Capture the cell that displays the provided text and extract its [x, y] central coordinate. 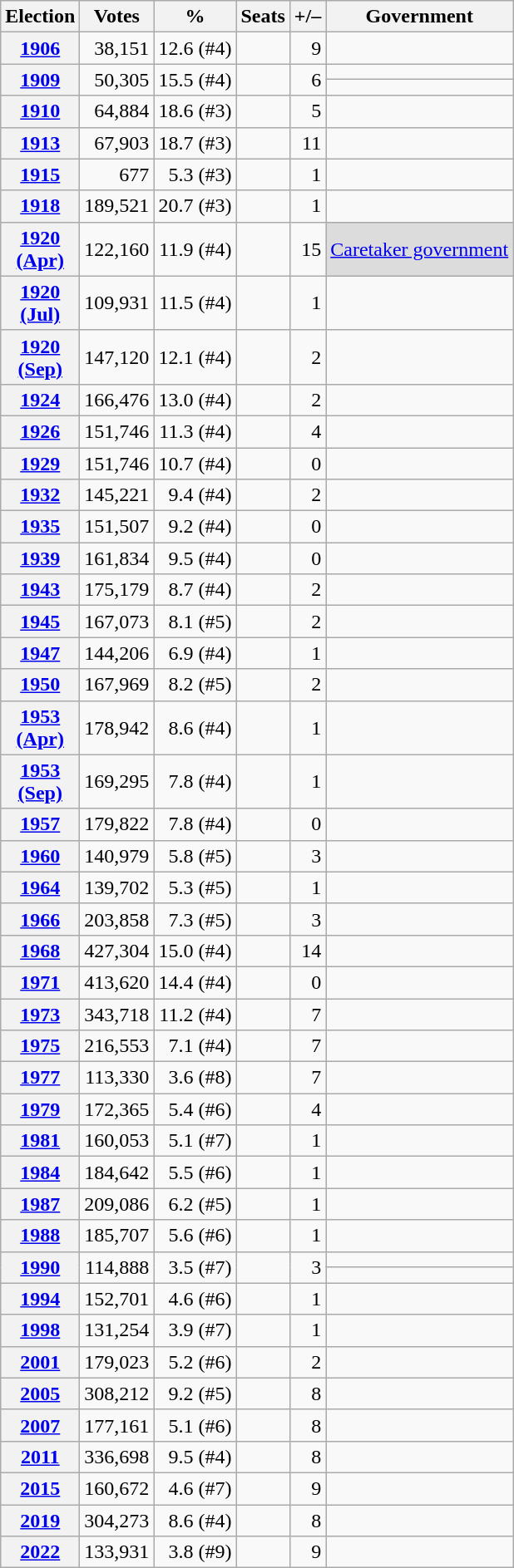
1973 [40, 1015]
5.4 (#6) [195, 1109]
5.1 (#7) [195, 1141]
139,702 [116, 887]
2019 [40, 1520]
160,053 [116, 1141]
9.4 (#4) [195, 495]
5 [308, 111]
Government [419, 17]
8.2 (#5) [195, 685]
15 [308, 249]
5.1 (#6) [195, 1425]
3.8 (#9) [195, 1552]
427,304 [116, 951]
Election [40, 17]
216,553 [116, 1046]
147,120 [116, 357]
3.5 (#7) [195, 1267]
3.6 (#8) [195, 1078]
1924 [40, 400]
1913 [40, 143]
8.7 (#4) [195, 590]
Votes [116, 17]
203,858 [116, 919]
6.9 (#4) [195, 653]
160,672 [116, 1488]
161,834 [116, 558]
4.6 (#7) [195, 1488]
1943 [40, 590]
1994 [40, 1299]
50,305 [116, 80]
1953(Apr) [40, 728]
12.1 (#4) [195, 357]
2007 [40, 1425]
308,212 [116, 1394]
1926 [40, 431]
11.3 (#4) [195, 431]
5.6 (#6) [195, 1236]
178,942 [116, 728]
10.7 (#4) [195, 463]
122,160 [116, 249]
1909 [40, 80]
% [195, 17]
1932 [40, 495]
Caretaker government [419, 249]
12.6 (#4) [195, 48]
1906 [40, 48]
131,254 [116, 1330]
1977 [40, 1078]
109,931 [116, 302]
1920(Sep) [40, 357]
144,206 [116, 653]
5.3 (#3) [195, 174]
Seats [263, 17]
1981 [40, 1141]
1935 [40, 527]
172,365 [116, 1109]
113,330 [116, 1078]
2005 [40, 1394]
1918 [40, 206]
1998 [40, 1330]
1984 [40, 1172]
151,507 [116, 527]
413,620 [116, 982]
11.5 (#4) [195, 302]
11.2 (#4) [195, 1015]
336,698 [116, 1457]
1968 [40, 951]
11.9 (#4) [195, 249]
1960 [40, 856]
1929 [40, 463]
15.5 (#4) [195, 80]
145,221 [116, 495]
1966 [40, 919]
189,521 [116, 206]
9.2 (#5) [195, 1394]
20.7 (#3) [195, 206]
18.7 (#3) [195, 143]
1920(Jul) [40, 302]
140,979 [116, 856]
167,073 [116, 622]
18.6 (#3) [195, 111]
1915 [40, 174]
185,707 [116, 1236]
64,884 [116, 111]
1971 [40, 982]
14 [308, 951]
2011 [40, 1457]
1990 [40, 1267]
14.4 (#4) [195, 982]
184,642 [116, 1172]
11 [308, 143]
9.2 (#4) [195, 527]
167,969 [116, 685]
2022 [40, 1552]
169,295 [116, 781]
2015 [40, 1488]
677 [116, 174]
7.1 (#4) [195, 1046]
2001 [40, 1362]
5.3 (#5) [195, 887]
5.5 (#6) [195, 1172]
15.0 (#4) [195, 951]
1975 [40, 1046]
1953(Sep) [40, 781]
209,086 [116, 1204]
8.1 (#5) [195, 622]
38,151 [116, 48]
152,701 [116, 1299]
1988 [40, 1236]
1947 [40, 653]
1964 [40, 887]
4.6 (#6) [195, 1299]
3.9 (#7) [195, 1330]
1979 [40, 1109]
179,023 [116, 1362]
7.3 (#5) [195, 919]
304,273 [116, 1520]
1939 [40, 558]
175,179 [116, 590]
343,718 [116, 1015]
1920(Apr) [40, 249]
1987 [40, 1204]
1910 [40, 111]
13.0 (#4) [195, 400]
177,161 [116, 1425]
1945 [40, 622]
6.2 (#5) [195, 1204]
166,476 [116, 400]
179,822 [116, 824]
114,888 [116, 1267]
5.8 (#5) [195, 856]
+/– [308, 17]
6 [308, 80]
1957 [40, 824]
1950 [40, 685]
5.2 (#6) [195, 1362]
67,903 [116, 143]
133,931 [116, 1552]
